Return (X, Y) of the center of cell containing provided text 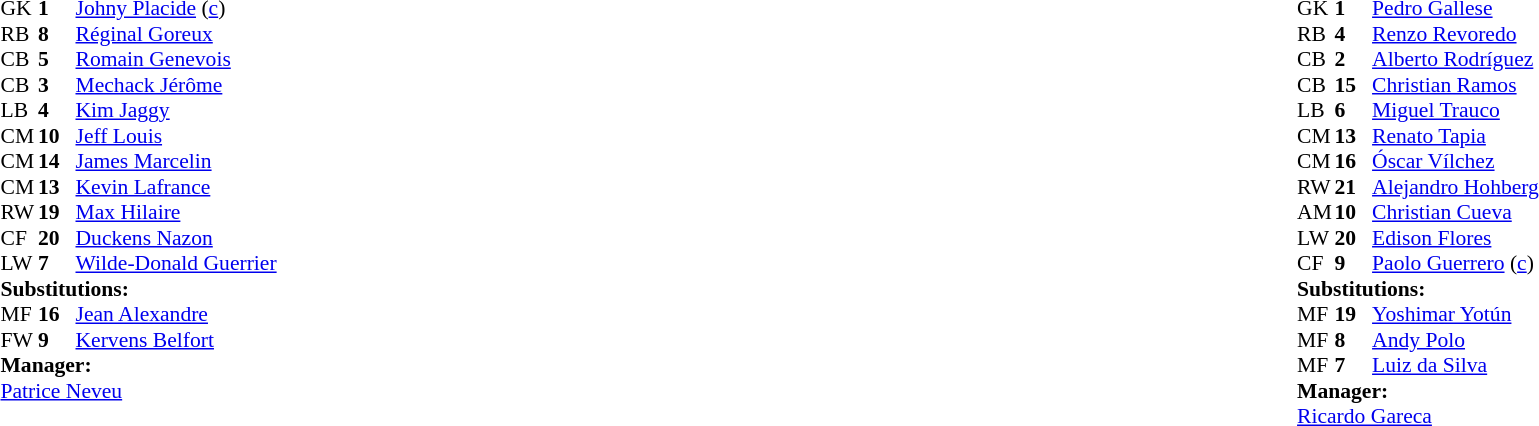
Paolo Guerrero (c) (1456, 263)
21 (1354, 187)
Réginal Goreux (176, 34)
Yoshimar Yotún (1456, 315)
AM (1316, 213)
Duckens Nazon (176, 238)
Patrice Neveu (138, 391)
Jean Alexandre (176, 315)
Óscar Vílchez (1456, 161)
Kim Jaggy (176, 111)
5 (57, 59)
Miguel Trauco (1456, 111)
Kervens Belfort (176, 340)
2 (1354, 59)
Luiz da Silva (1456, 365)
14 (57, 161)
Edison Flores (1456, 238)
15 (1354, 85)
Jeff Louis (176, 136)
Wilde-Donald Guerrier (176, 263)
FW (19, 340)
Christian Ramos (1456, 85)
Romain Genevois (176, 59)
Renzo Revoredo (1456, 34)
Alberto Rodríguez (1456, 59)
James Marcelin (176, 161)
Renato Tapia (1456, 136)
Max Hilaire (176, 213)
Christian Cueva (1456, 213)
3 (57, 85)
Alejandro Hohberg (1456, 187)
Kevin Lafrance (176, 187)
Andy Polo (1456, 340)
Mechack Jérôme (176, 85)
6 (1354, 111)
